Determine the (x, y) coordinate at the center of the cell enclosing the given text.  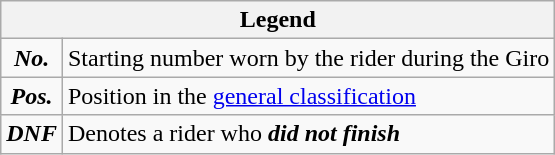
Denotes a rider who did not finish (308, 134)
Pos. (32, 96)
Legend (278, 20)
No. (32, 58)
Starting number worn by the rider during the Giro (308, 58)
Position in the general classification (308, 96)
DNF (32, 134)
